Search for the cell housing the specified text and yield its [x, y] center coordinate. 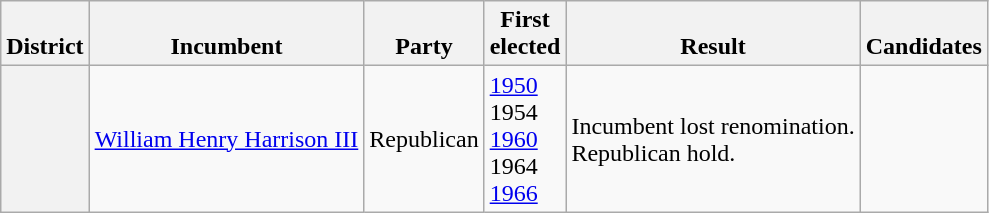
Result [713, 34]
Party [424, 34]
Incumbent [226, 34]
Candidates [924, 34]
William Henry Harrison III [226, 139]
Incumbent lost renomination.Republican hold. [713, 139]
District [45, 34]
Republican [424, 139]
19501954 19601964 1966 [525, 139]
Firstelected [525, 34]
